Detect which cell encompasses the target text, then output its [x, y] center coordinate. 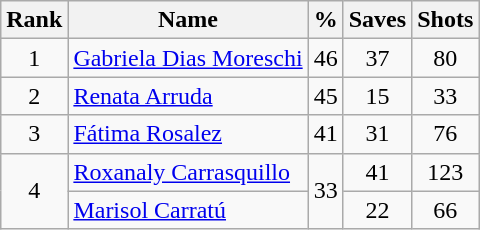
2 [34, 96]
Marisol Carratú [188, 210]
Saves [377, 20]
31 [377, 134]
3 [34, 134]
Name [188, 20]
15 [377, 96]
45 [326, 96]
4 [34, 191]
123 [446, 172]
Roxanaly Carrasquillo [188, 172]
Fátima Rosalez [188, 134]
Gabriela Dias Moreschi [188, 58]
1 [34, 58]
76 [446, 134]
% [326, 20]
22 [377, 210]
80 [446, 58]
Rank [34, 20]
Renata Arruda [188, 96]
37 [377, 58]
Shots [446, 20]
46 [326, 58]
66 [446, 210]
